Extract the (X, Y) coordinate from the center of the cell holding the provided text.  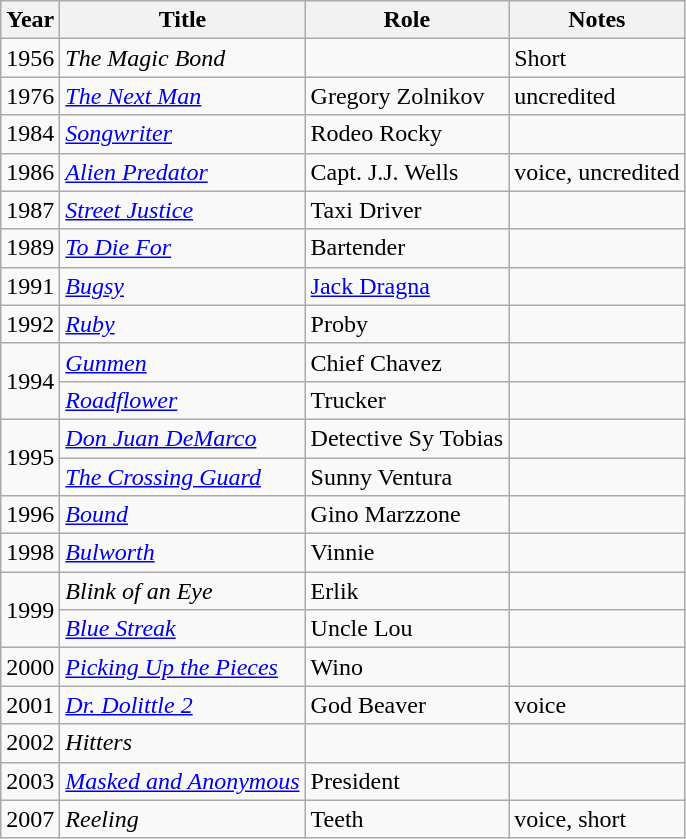
Teeth (407, 819)
1996 (30, 515)
Taxi Driver (407, 210)
1989 (30, 248)
1999 (30, 610)
voice, uncredited (597, 172)
Capt. J.J. Wells (407, 172)
God Beaver (407, 705)
1956 (30, 58)
Bartender (407, 248)
Uncle Lou (407, 629)
Roadflower (182, 400)
Chief Chavez (407, 362)
1995 (30, 457)
Bugsy (182, 286)
Vinnie (407, 553)
Year (30, 20)
Bound (182, 515)
1998 (30, 553)
1987 (30, 210)
Blink of an Eye (182, 591)
2002 (30, 743)
The Crossing Guard (182, 477)
1984 (30, 134)
Street Justice (182, 210)
uncredited (597, 96)
2007 (30, 819)
voice, short (597, 819)
Blue Streak (182, 629)
Sunny Ventura (407, 477)
Erlik (407, 591)
To Die For (182, 248)
Wino (407, 667)
The Magic Bond (182, 58)
1976 (30, 96)
Songwriter (182, 134)
The Next Man (182, 96)
Rodeo Rocky (407, 134)
1991 (30, 286)
Title (182, 20)
1992 (30, 324)
Gunmen (182, 362)
Gregory Zolnikov (407, 96)
Proby (407, 324)
President (407, 781)
Detective Sy Tobias (407, 438)
Ruby (182, 324)
Gino Marzzone (407, 515)
2003 (30, 781)
Trucker (407, 400)
Jack Dragna (407, 286)
2000 (30, 667)
voice (597, 705)
Bulworth (182, 553)
Hitters (182, 743)
Alien Predator (182, 172)
Masked and Anonymous (182, 781)
2001 (30, 705)
Short (597, 58)
Notes (597, 20)
Reeling (182, 819)
1986 (30, 172)
Dr. Dolittle 2 (182, 705)
Role (407, 20)
1994 (30, 381)
Don Juan DeMarco (182, 438)
Picking Up the Pieces (182, 667)
